For the text-containing cell, return its midpoint in [X, Y] coordinate format. 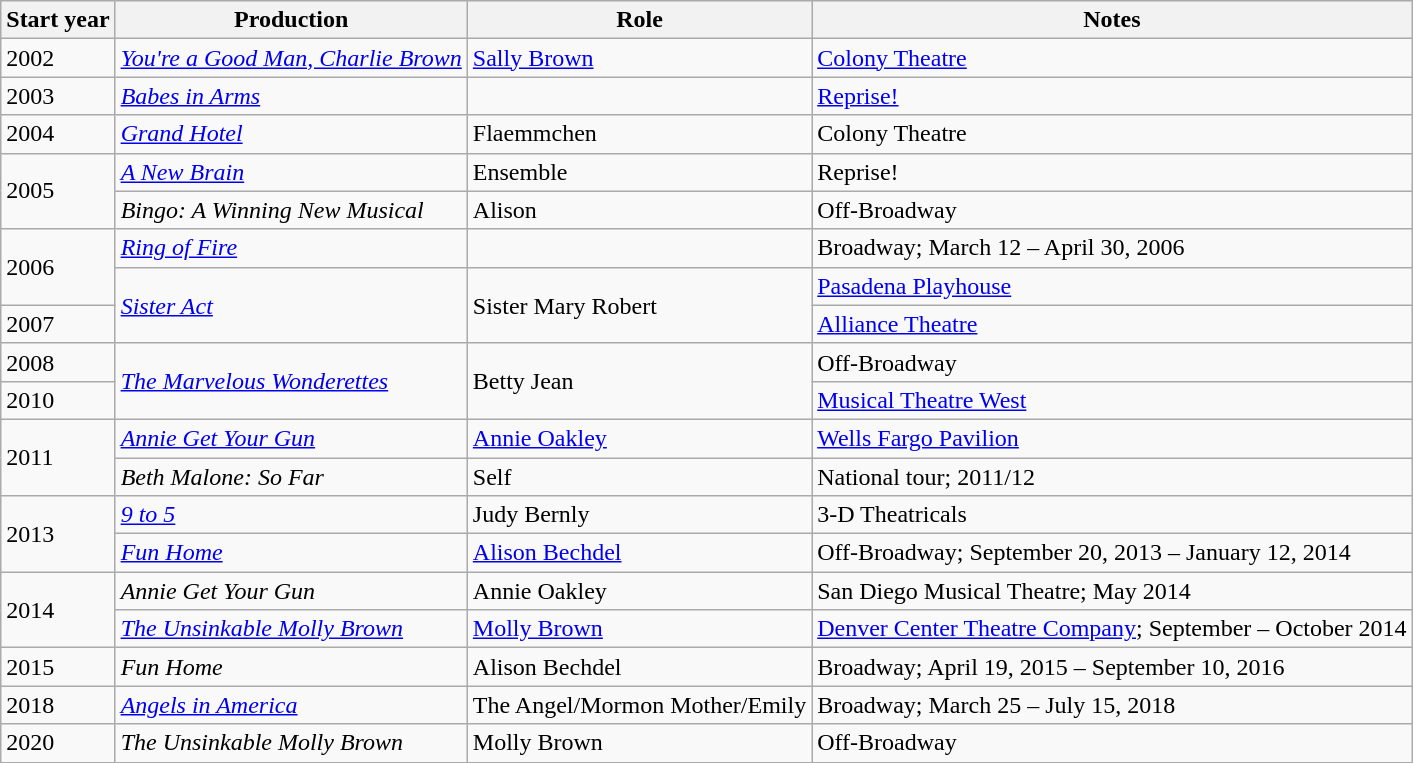
Ring of Fire [291, 248]
Sally Brown [639, 58]
Ensemble [639, 172]
9 to 5 [291, 515]
2008 [58, 362]
Start year [58, 20]
Sister Act [291, 305]
Betty Jean [639, 381]
2011 [58, 457]
San Diego Musical Theatre; May 2014 [1112, 591]
2006 [58, 267]
2020 [58, 743]
2018 [58, 705]
Production [291, 20]
Self [639, 477]
2002 [58, 58]
You're a Good Man, Charlie Brown [291, 58]
2014 [58, 610]
Role [639, 20]
Off-Broadway; September 20, 2013 – January 12, 2014 [1112, 553]
2007 [58, 324]
Notes [1112, 20]
Alison [639, 210]
Musical Theatre West [1112, 400]
The Angel/Mormon Mother/Emily [639, 705]
The Marvelous Wonderettes [291, 381]
A New Brain [291, 172]
2005 [58, 191]
Judy Bernly [639, 515]
2004 [58, 134]
Sister Mary Robert [639, 305]
Broadway; March 25 – July 15, 2018 [1112, 705]
Wells Fargo Pavilion [1112, 438]
3-D Theatricals [1112, 515]
Alliance Theatre [1112, 324]
Grand Hotel [291, 134]
Flaemmchen [639, 134]
2010 [58, 400]
Bingo: A Winning New Musical [291, 210]
2003 [58, 96]
National tour; 2011/12 [1112, 477]
2015 [58, 667]
2013 [58, 534]
Babes in Arms [291, 96]
Broadway; March 12 – April 30, 2006 [1112, 248]
Denver Center Theatre Company; September – October 2014 [1112, 629]
Pasadena Playhouse [1112, 286]
Beth Malone: So Far [291, 477]
Broadway; April 19, 2015 – September 10, 2016 [1112, 667]
Angels in America [291, 705]
